Pinpoint the cell where the given text exists, returning its [X, Y] midpoint coordinate. 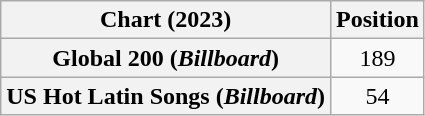
189 [378, 58]
54 [378, 96]
Global 200 (Billboard) [166, 58]
Position [378, 20]
US Hot Latin Songs (Billboard) [166, 96]
Chart (2023) [166, 20]
